Locate the cell with the specified text and output its [X, Y] center coordinate. 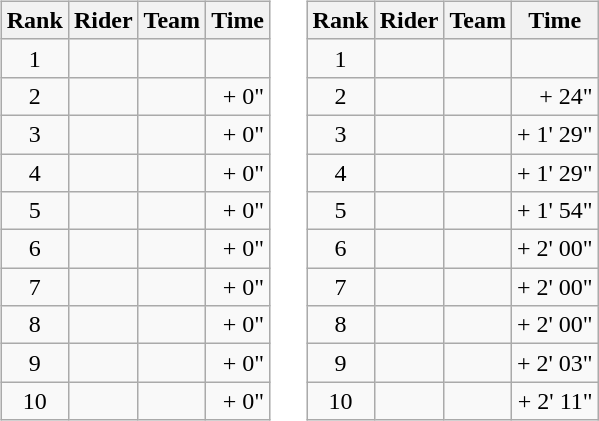
+ 24" [554, 96]
+ 2' 03" [554, 363]
+ 1' 54" [554, 211]
+ 2' 11" [554, 401]
